Output the (x, y) coordinate of the center of the cell containing the given text.  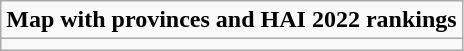
Map with provinces and HAI 2022 rankings (232, 20)
